Output the (x, y) coordinate of the center of the cell containing the given text.  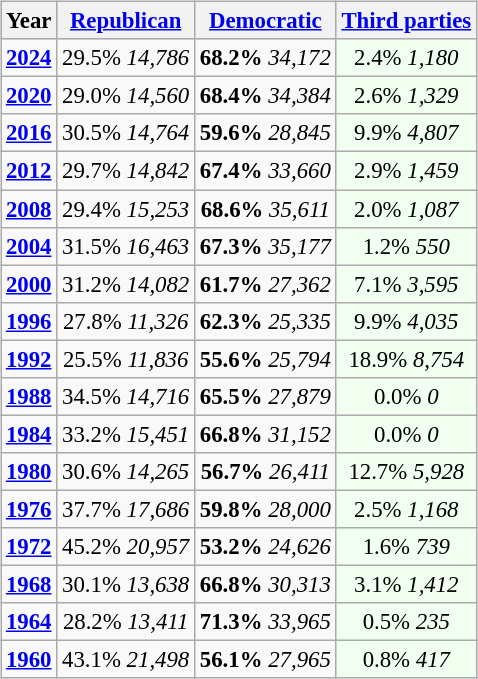
2012 (29, 171)
2.4% 1,180 (406, 58)
18.9% 8,754 (406, 359)
1964 (29, 622)
0.5% 235 (406, 622)
29.0% 14,560 (126, 96)
59.8% 28,000 (266, 509)
45.2% 20,957 (126, 547)
31.2% 14,082 (126, 284)
66.8% 30,313 (266, 584)
1.6% 739 (406, 547)
34.5% 14,716 (126, 396)
1976 (29, 509)
28.2% 13,411 (126, 622)
9.9% 4,035 (406, 321)
1.2% 550 (406, 246)
2.9% 1,459 (406, 171)
2000 (29, 284)
29.5% 14,786 (126, 58)
71.3% 33,965 (266, 622)
27.8% 11,326 (126, 321)
Republican (126, 21)
66.8% 31,152 (266, 434)
Democratic (266, 21)
31.5% 16,463 (126, 246)
65.5% 27,879 (266, 396)
56.1% 27,965 (266, 660)
1984 (29, 434)
30.6% 14,265 (126, 472)
33.2% 15,451 (126, 434)
25.5% 11,836 (126, 359)
68.4% 34,384 (266, 96)
67.4% 33,660 (266, 171)
68.2% 34,172 (266, 58)
67.3% 35,177 (266, 246)
7.1% 3,595 (406, 284)
Year (29, 21)
1980 (29, 472)
68.6% 35,611 (266, 209)
2004 (29, 246)
29.7% 14,842 (126, 171)
53.2% 24,626 (266, 547)
1960 (29, 660)
37.7% 17,686 (126, 509)
12.7% 5,928 (406, 472)
0.8% 417 (406, 660)
2.5% 1,168 (406, 509)
2.0% 1,087 (406, 209)
56.7% 26,411 (266, 472)
1972 (29, 547)
43.1% 21,498 (126, 660)
55.6% 25,794 (266, 359)
3.1% 1,412 (406, 584)
2.6% 1,329 (406, 96)
2008 (29, 209)
61.7% 27,362 (266, 284)
1996 (29, 321)
1968 (29, 584)
59.6% 28,845 (266, 133)
1992 (29, 359)
2024 (29, 58)
2020 (29, 96)
29.4% 15,253 (126, 209)
1988 (29, 396)
30.1% 13,638 (126, 584)
2016 (29, 133)
Third parties (406, 21)
9.9% 4,807 (406, 133)
30.5% 14,764 (126, 133)
62.3% 25,335 (266, 321)
